Determine the (x, y) coordinate at the center of the cell enclosing the given text.  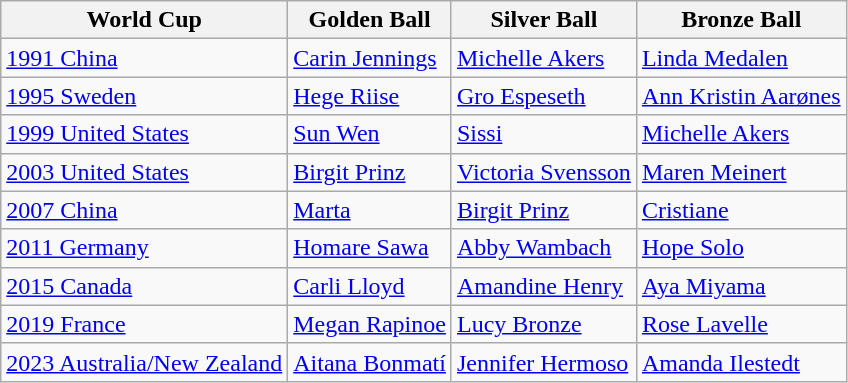
Gro Espeseth (544, 96)
Bronze Ball (741, 20)
Linda Medalen (741, 58)
World Cup (144, 20)
Hope Solo (741, 248)
Rose Lavelle (741, 324)
Silver Ball (544, 20)
2003 United States (144, 172)
Cristiane (741, 210)
Megan Rapinoe (370, 324)
Aitana Bonmatí (370, 362)
2011 Germany (144, 248)
Victoria Svensson (544, 172)
Ann Kristin Aarønes (741, 96)
Lucy Bronze (544, 324)
Amandine Henry (544, 286)
Marta (370, 210)
1999 United States (144, 134)
Carin Jennings (370, 58)
2023 Australia/New Zealand (144, 362)
2015 Canada (144, 286)
Sun Wen (370, 134)
1991 China (144, 58)
Abby Wambach (544, 248)
Jennifer Hermoso (544, 362)
Aya Miyama (741, 286)
Golden Ball (370, 20)
Hege Riise (370, 96)
Sissi (544, 134)
2007 China (144, 210)
Homare Sawa (370, 248)
Maren Meinert (741, 172)
Amanda Ilestedt (741, 362)
2019 France (144, 324)
1995 Sweden (144, 96)
Carli Lloyd (370, 286)
